Find where the given text appears and provide that cell's center as [X, Y] coordinate. 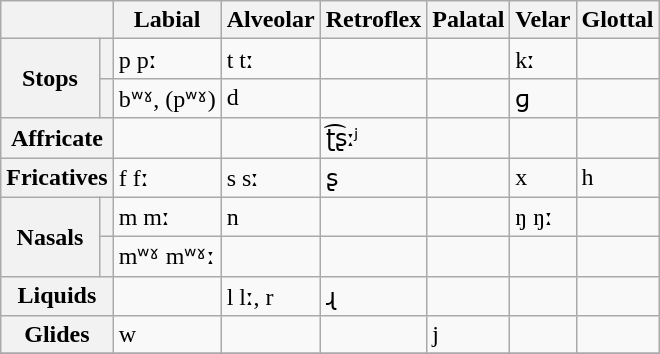
Stops [50, 78]
n [270, 217]
d [270, 98]
Affricate [57, 138]
kː [543, 59]
bʷˠ, (pʷˠ) [167, 98]
h [618, 178]
Alveolar [270, 20]
Velar [543, 20]
mʷˠ mʷˠː [167, 257]
Palatal [468, 20]
ʂ [374, 178]
l lː, r [270, 296]
j [468, 335]
ɡ [543, 98]
w [167, 335]
ɻ [374, 296]
Nasals [50, 236]
Retroflex [374, 20]
p pː [167, 59]
Glides [57, 335]
ʈ͡ʂːʲ [374, 138]
ŋ ŋː [543, 217]
s sː [270, 178]
x [543, 178]
Glottal [618, 20]
t tː [270, 59]
Liquids [57, 296]
f fː [167, 178]
Labial [167, 20]
Fricatives [57, 178]
m mː [167, 217]
